Provide the [x, y] coordinate of the cell's center where the given text is located.  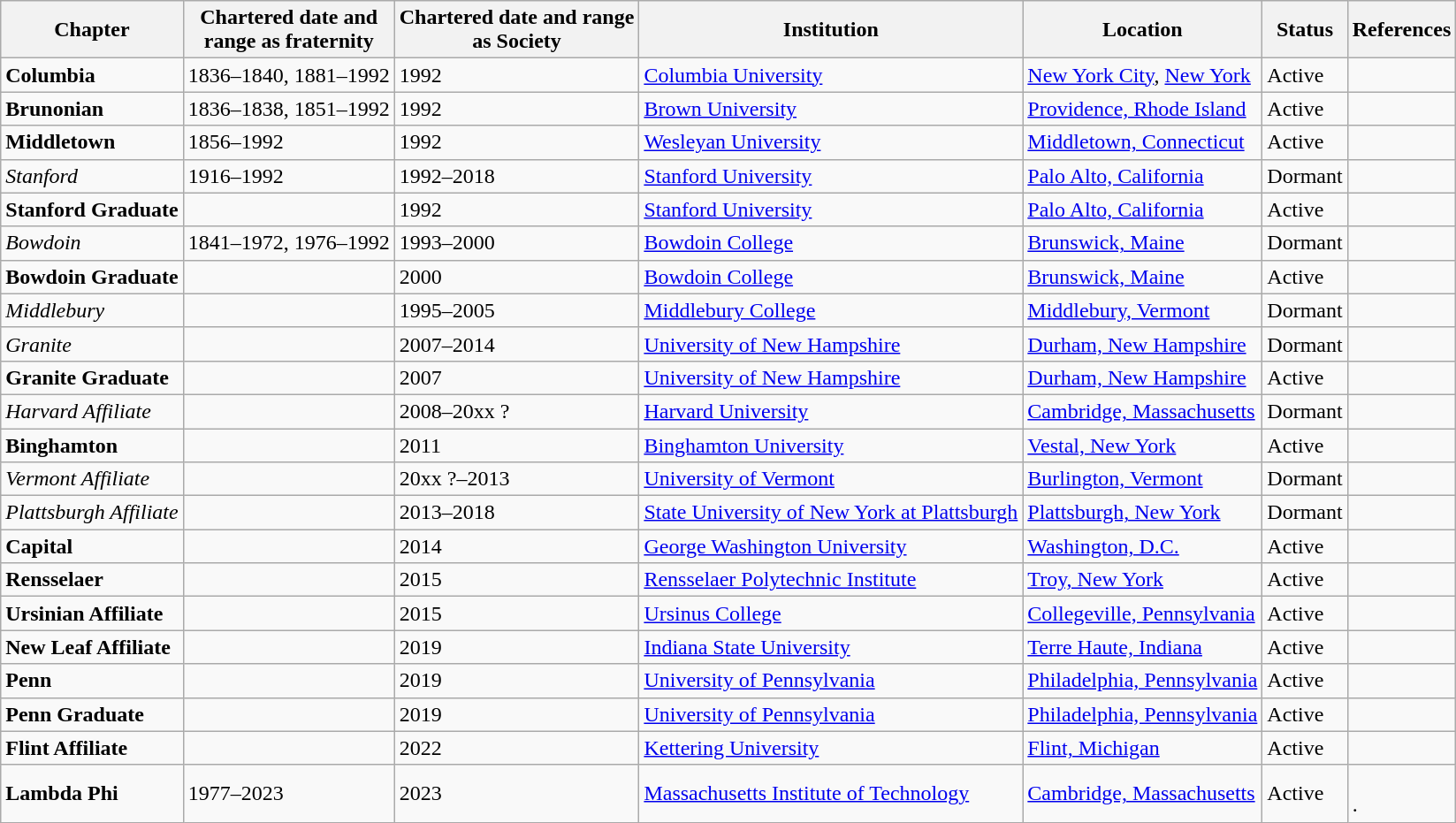
2013–2018 [516, 513]
Columbia [92, 75]
Burlington, Vermont [1142, 479]
Institution [831, 30]
Brunonian [92, 109]
2022 [516, 748]
Plattsburgh Affiliate [92, 513]
2014 [516, 546]
Indiana State University [831, 647]
1992–2018 [516, 176]
2011 [516, 445]
2007 [516, 377]
Middlebury [92, 310]
George Washington University [831, 546]
Lambda Phi [92, 794]
Stanford [92, 176]
1836–1838, 1851–1992 [288, 109]
Plattsburgh, New York [1142, 513]
Bowdoin Graduate [92, 277]
1916–1992 [288, 176]
Chartered date and range as Society [516, 30]
Flint Affiliate [92, 748]
Harvard Affiliate [92, 411]
Penn Graduate [92, 714]
State University of New York at Plattsburgh [831, 513]
1836–1840, 1881–1992 [288, 75]
Columbia University [831, 75]
Capital [92, 546]
Brown University [831, 109]
Middletown, Connecticut [1142, 142]
2000 [516, 277]
Rensselaer [92, 580]
Washington, D.C. [1142, 546]
20xx ?–2013 [516, 479]
1995–2005 [516, 310]
1993–2000 [516, 243]
. [1402, 794]
Troy, New York [1142, 580]
References [1402, 30]
Providence, Rhode Island [1142, 109]
Terre Haute, Indiana [1142, 647]
1856–1992 [288, 142]
2008–20xx ? [516, 411]
Middlebury, Vermont [1142, 310]
Bowdoin [92, 243]
Chapter [92, 30]
1841–1972, 1976–1992 [288, 243]
Stanford Graduate [92, 210]
New York City, New York [1142, 75]
2007–2014 [516, 344]
Binghamton University [831, 445]
1977–2023 [288, 794]
New Leaf Affiliate [92, 647]
Collegeville, Pennsylvania [1142, 613]
Harvard University [831, 411]
Granite [92, 344]
Binghamton [92, 445]
Vermont Affiliate [92, 479]
Chartered date andrange as fraternity [288, 30]
Middlebury College [831, 310]
Location [1142, 30]
Ursinus College [831, 613]
Massachusetts Institute of Technology [831, 794]
Middletown [92, 142]
Penn [92, 681]
Rensselaer Polytechnic Institute [831, 580]
Flint, Michigan [1142, 748]
Kettering University [831, 748]
Status [1305, 30]
Wesleyan University [831, 142]
University of Vermont [831, 479]
2023 [516, 794]
Ursinian Affiliate [92, 613]
Vestal, New York [1142, 445]
Granite Graduate [92, 377]
